Provide the (x, y) coordinate of the cell's center where the given text is located.  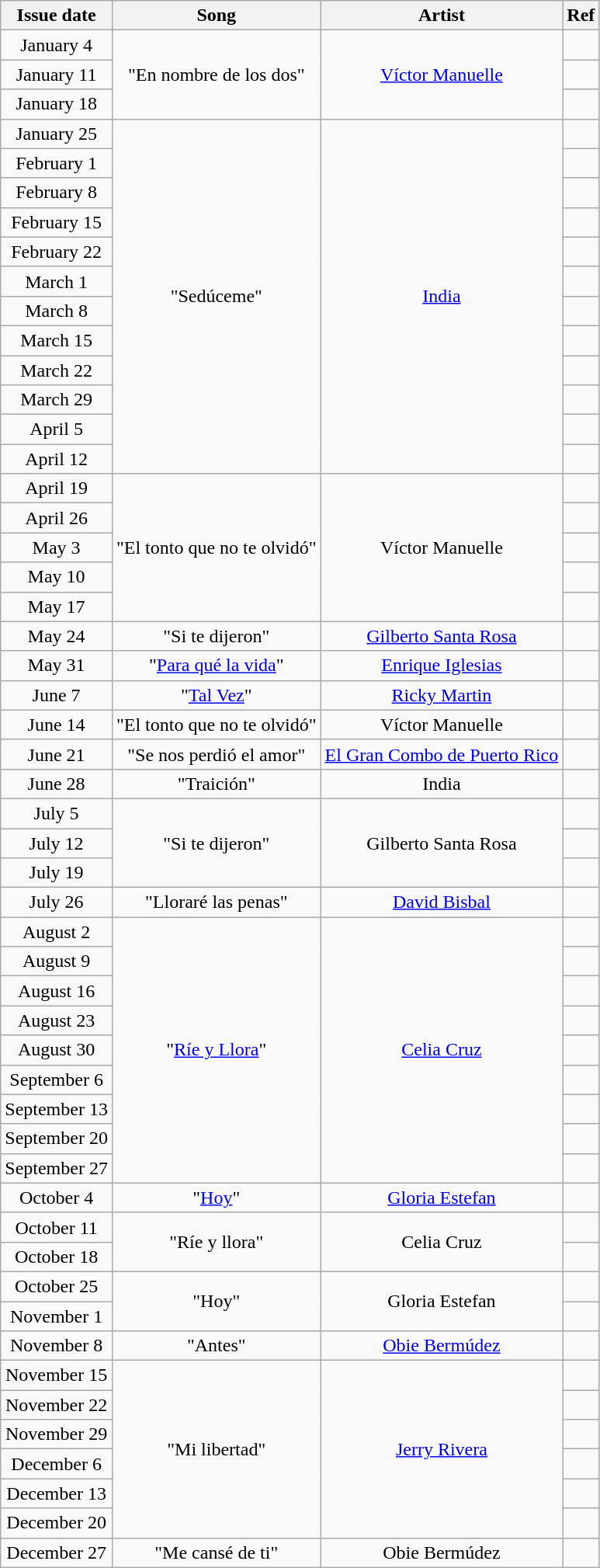
"Tal Vez" (216, 695)
July 26 (57, 902)
"Mi libertad" (216, 1449)
November 29 (57, 1434)
January 25 (57, 134)
December 20 (57, 1523)
February 1 (57, 163)
August 2 (57, 932)
January 11 (57, 75)
March 15 (57, 340)
September 20 (57, 1139)
June 14 (57, 725)
Jerry Rivera (442, 1449)
"Sedúceme" (216, 297)
August 23 (57, 1020)
"Se nos perdió el amor" (216, 754)
October 18 (57, 1257)
May 10 (57, 577)
Issue date (57, 16)
July 19 (57, 873)
June 28 (57, 784)
"Traición" (216, 784)
"Antes" (216, 1346)
October 25 (57, 1286)
August 9 (57, 961)
March 22 (57, 370)
May 17 (57, 607)
December 6 (57, 1464)
September 6 (57, 1080)
July 5 (57, 813)
August 16 (57, 991)
April 12 (57, 459)
March 8 (57, 311)
"Ríe y llora" (216, 1242)
June 7 (57, 695)
January 18 (57, 104)
March 29 (57, 400)
September 27 (57, 1168)
January 4 (57, 45)
April 26 (57, 518)
May 24 (57, 636)
Ricky Martin (442, 695)
Enrique Iglesias (442, 666)
October 11 (57, 1227)
September 13 (57, 1109)
"En nombre de los dos" (216, 75)
"Me cansé de ti" (216, 1552)
February 15 (57, 222)
Song (216, 16)
November 8 (57, 1346)
August 30 (57, 1050)
December 13 (57, 1493)
December 27 (57, 1552)
Ref (581, 16)
June 21 (57, 754)
May 3 (57, 548)
July 12 (57, 843)
David Bisbal (442, 902)
"Lloraré las penas" (216, 902)
November 1 (57, 1316)
Artist (442, 16)
May 31 (57, 666)
April 5 (57, 429)
February 22 (57, 252)
"Ríe y Llora" (216, 1050)
El Gran Combo de Puerto Rico (442, 754)
November 22 (57, 1405)
April 19 (57, 488)
February 8 (57, 193)
October 4 (57, 1198)
"Para qué la vida" (216, 666)
November 15 (57, 1375)
March 1 (57, 281)
